Find where the given text appears and provide that cell's center as [X, Y] coordinate. 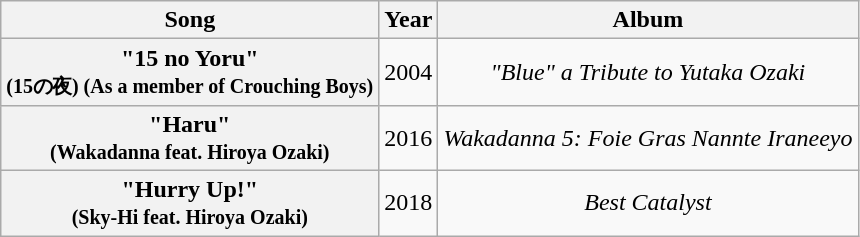
Wakadanna 5: Foie Gras Nannte Iraneeyo [648, 138]
Song [190, 20]
Album [648, 20]
Best Catalyst [648, 202]
Year [408, 20]
2016 [408, 138]
"Haru"(Wakadanna feat. Hiroya Ozaki) [190, 138]
2004 [408, 72]
"Hurry Up!"(Sky-Hi feat. Hiroya Ozaki) [190, 202]
2018 [408, 202]
"Blue" a Tribute to Yutaka Ozaki [648, 72]
"15 no Yoru"(15の夜) (As a member of Crouching Boys) [190, 72]
